Provide the [x, y] coordinate of the cell's center where the given text is located.  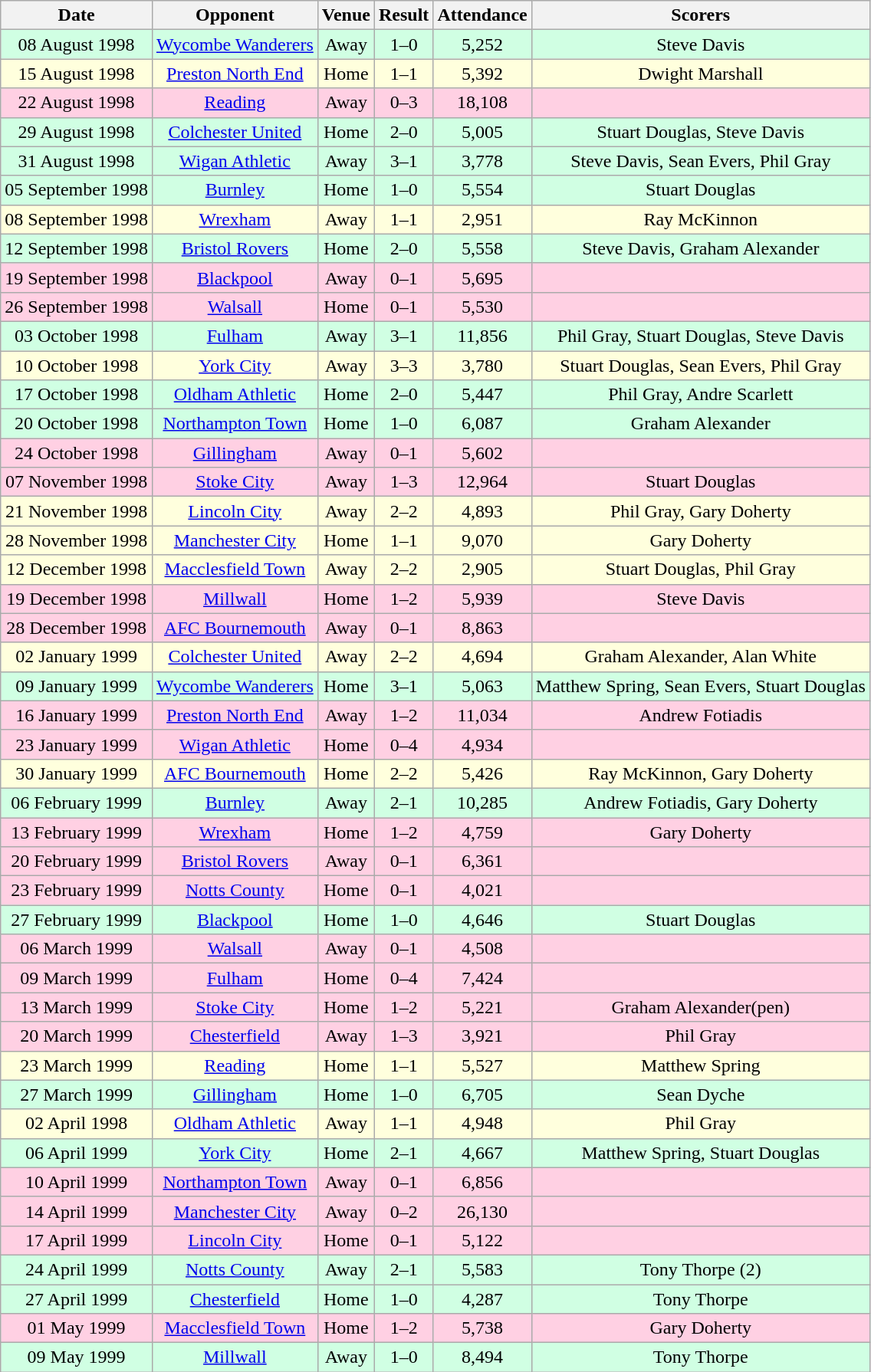
Dwight Marshall [701, 74]
17 October 1998 [77, 395]
Stuart Douglas, Phil Gray [701, 569]
10,285 [482, 803]
3–3 [403, 366]
9,070 [482, 540]
24 April 1999 [77, 1269]
09 January 1999 [77, 686]
26 September 1998 [77, 307]
28 December 1998 [77, 628]
4,021 [482, 891]
5,939 [482, 599]
02 January 1999 [77, 657]
5,122 [482, 1240]
Phil Gray, Stuart Douglas, Steve Davis [701, 336]
Scorers [701, 15]
11,034 [482, 715]
Attendance [482, 15]
Andrew Fotiadis [701, 715]
26,130 [482, 1211]
13 March 1999 [77, 1007]
22 August 1998 [77, 103]
4,934 [482, 744]
Tony Thorpe (2) [701, 1269]
Graham Alexander [701, 424]
5,221 [482, 1007]
07 November 1998 [77, 482]
Matthew Spring, Stuart Douglas [701, 1153]
Phil Gray, Gary Doherty [701, 511]
11,856 [482, 336]
29 August 1998 [77, 132]
03 October 1998 [77, 336]
12 September 1998 [77, 248]
10 April 1999 [77, 1182]
06 March 1999 [77, 949]
Andrew Fotiadis, Gary Doherty [701, 803]
5,447 [482, 395]
09 March 1999 [77, 978]
5,695 [482, 277]
06 April 1999 [77, 1153]
4,948 [482, 1124]
20 March 1999 [77, 1036]
21 November 1998 [77, 511]
Phil Gray, Andre Scarlett [701, 395]
05 September 1998 [77, 190]
3,780 [482, 366]
24 October 1998 [77, 453]
8,494 [482, 1357]
4,667 [482, 1153]
Matthew Spring [701, 1065]
Steve Davis, Sean Evers, Phil Gray [701, 161]
Graham Alexander, Alan White [701, 657]
5,583 [482, 1269]
17 April 1999 [77, 1240]
6,087 [482, 424]
5,392 [482, 74]
3,778 [482, 161]
5,527 [482, 1065]
20 February 1999 [77, 862]
4,287 [482, 1299]
8,863 [482, 628]
6,361 [482, 862]
4,759 [482, 832]
Opponent [235, 15]
30 January 1999 [77, 773]
10 October 1998 [77, 366]
6,856 [482, 1182]
08 August 1998 [77, 44]
2,951 [482, 219]
09 May 1999 [77, 1357]
06 February 1999 [77, 803]
15 August 1998 [77, 74]
02 April 1998 [77, 1124]
6,705 [482, 1095]
08 September 1998 [77, 219]
0–3 [403, 103]
Venue [346, 15]
Steve Davis, Graham Alexander [701, 248]
5,252 [482, 44]
Result [403, 15]
4,694 [482, 657]
4,646 [482, 920]
5,738 [482, 1328]
0–2 [403, 1211]
4,893 [482, 511]
Stuart Douglas, Steve Davis [701, 132]
Graham Alexander(pen) [701, 1007]
2,905 [482, 569]
01 May 1999 [77, 1328]
7,424 [482, 978]
Ray McKinnon, Gary Doherty [701, 773]
16 January 1999 [77, 715]
27 April 1999 [77, 1299]
4,508 [482, 949]
14 April 1999 [77, 1211]
5,530 [482, 307]
5,554 [482, 190]
Sean Dyche [701, 1095]
5,426 [482, 773]
Date [77, 15]
Ray McKinnon [701, 219]
13 February 1999 [77, 832]
23 January 1999 [77, 744]
3,921 [482, 1036]
28 November 1998 [77, 540]
23 February 1999 [77, 891]
23 March 1999 [77, 1065]
20 October 1998 [77, 424]
5,558 [482, 248]
Stuart Douglas, Sean Evers, Phil Gray [701, 366]
5,602 [482, 453]
12,964 [482, 482]
27 March 1999 [77, 1095]
5,063 [482, 686]
18,108 [482, 103]
31 August 1998 [77, 161]
12 December 1998 [77, 569]
19 September 1998 [77, 277]
5,005 [482, 132]
19 December 1998 [77, 599]
27 February 1999 [77, 920]
Matthew Spring, Sean Evers, Stuart Douglas [701, 686]
